For the text-containing cell, return its midpoint in (X, Y) coordinate format. 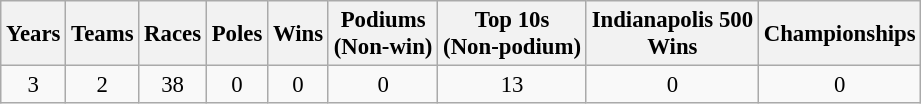
Teams (102, 34)
Races (173, 34)
13 (512, 85)
38 (173, 85)
Championships (840, 34)
Wins (298, 34)
Top 10s(Non-podium) (512, 34)
Indianapolis 500Wins (672, 34)
Poles (236, 34)
2 (102, 85)
3 (34, 85)
Podiums(Non-win) (382, 34)
Years (34, 34)
